Pinpoint the cell where the given text exists, returning its [x, y] midpoint coordinate. 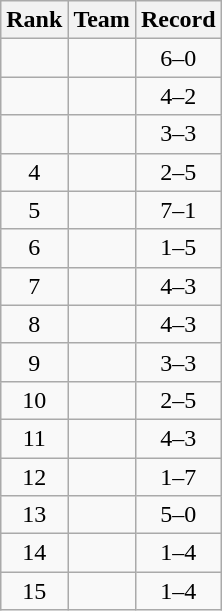
8 [34, 324]
9 [34, 362]
13 [34, 515]
6–0 [178, 58]
Record [178, 20]
6 [34, 248]
11 [34, 438]
4–2 [178, 96]
5–0 [178, 515]
Team [102, 20]
Rank [34, 20]
14 [34, 553]
1–5 [178, 248]
15 [34, 591]
7–1 [178, 210]
7 [34, 286]
12 [34, 477]
10 [34, 400]
1–7 [178, 477]
5 [34, 210]
4 [34, 172]
